Provide the (x, y) coordinate of the cell's center where the given text is located.  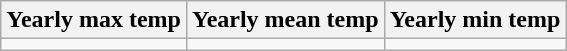
Yearly min temp (475, 20)
Yearly mean temp (285, 20)
Yearly max temp (94, 20)
